Determine the (x, y) coordinate at the center of the cell enclosing the given text.  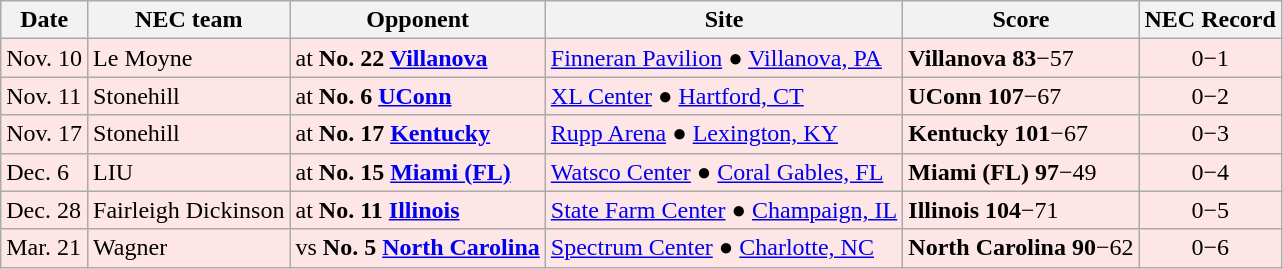
Wagner (189, 248)
Dec. 28 (44, 210)
Site (724, 20)
Finneran Pavilion ● Villanova, PA (724, 58)
Kentucky 101−67 (1021, 134)
Illinois 104−71 (1021, 210)
0−3 (1210, 134)
at No. 11 Illinois (418, 210)
LIU (189, 172)
North Carolina 90−62 (1021, 248)
Score (1021, 20)
Nov. 17 (44, 134)
at No. 6 UConn (418, 96)
at No. 17 Kentucky (418, 134)
at No. 15 Miami (FL) (418, 172)
0−5 (1210, 210)
Spectrum Center ● Charlotte, NC (724, 248)
Mar. 21 (44, 248)
Le Moyne (189, 58)
NEC team (189, 20)
Nov. 11 (44, 96)
0−6 (1210, 248)
Miami (FL) 97−49 (1021, 172)
Date (44, 20)
XL Center ● Hartford, CT (724, 96)
State Farm Center ● Champaign, IL (724, 210)
vs No. 5 North Carolina (418, 248)
Dec. 6 (44, 172)
0−4 (1210, 172)
NEC Record (1210, 20)
Watsco Center ● Coral Gables, FL (724, 172)
0−1 (1210, 58)
Nov. 10 (44, 58)
Opponent (418, 20)
0−2 (1210, 96)
UConn 107−67 (1021, 96)
at No. 22 Villanova (418, 58)
Rupp Arena ● Lexington, KY (724, 134)
Fairleigh Dickinson (189, 210)
Villanova 83−57 (1021, 58)
